Identify which cell holds the provided text, then report its [X, Y] central coordinate. 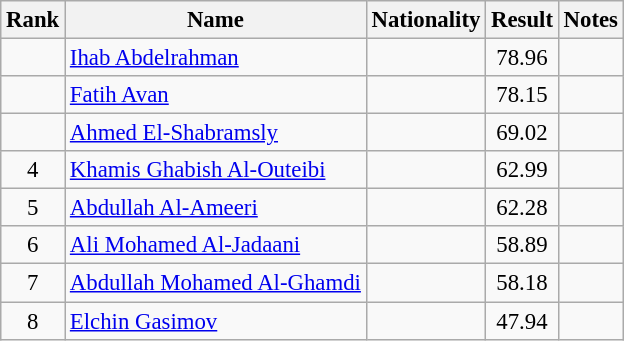
Ihab Abdelrahman [216, 58]
47.94 [522, 321]
Rank [33, 20]
8 [33, 321]
Notes [590, 20]
Name [216, 20]
Ali Mohamed Al-Jadaani [216, 245]
62.28 [522, 208]
58.89 [522, 245]
7 [33, 283]
Elchin Gasimov [216, 321]
62.99 [522, 170]
4 [33, 170]
Fatih Avan [216, 95]
Khamis Ghabish Al-Outeibi [216, 170]
78.96 [522, 58]
Nationality [426, 20]
Abdullah Mohamed Al-Ghamdi [216, 283]
Result [522, 20]
58.18 [522, 283]
5 [33, 208]
Abdullah Al-Ameeri [216, 208]
Ahmed El-Shabramsly [216, 133]
6 [33, 245]
69.02 [522, 133]
78.15 [522, 95]
